Scan for the cell matching the given text and deliver its [x, y] coordinate at center. 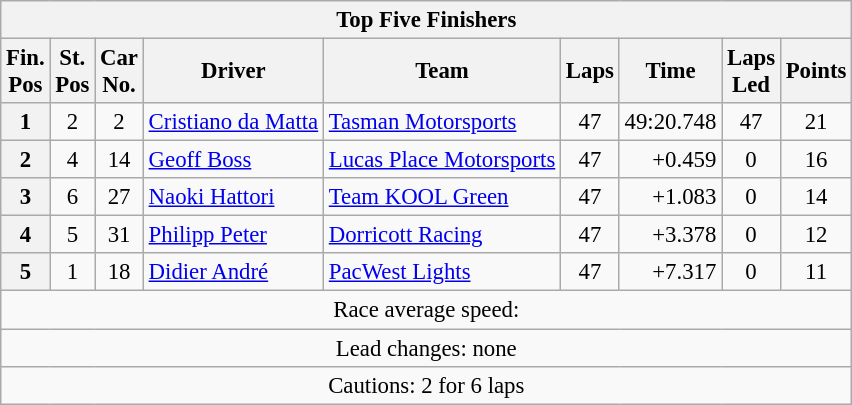
Tasman Motorsports [442, 122]
+1.083 [670, 197]
49:20.748 [670, 122]
Philipp Peter [233, 235]
Geoff Boss [233, 160]
3 [26, 197]
Time [670, 72]
Top Five Finishers [426, 20]
Race average speed: [426, 310]
+3.378 [670, 235]
Driver [233, 72]
18 [120, 273]
Lucas Place Motorsports [442, 160]
+7.317 [670, 273]
27 [120, 197]
6 [72, 197]
Team [442, 72]
Fin.Pos [26, 72]
11 [816, 273]
+0.459 [670, 160]
Naoki Hattori [233, 197]
Team KOOL Green [442, 197]
Dorricott Racing [442, 235]
21 [816, 122]
St.Pos [72, 72]
Cautions: 2 for 6 laps [426, 385]
PacWest Lights [442, 273]
16 [816, 160]
12 [816, 235]
CarNo. [120, 72]
Didier André [233, 273]
LapsLed [752, 72]
Points [816, 72]
Lead changes: none [426, 348]
31 [120, 235]
Cristiano da Matta [233, 122]
Laps [590, 72]
